Scan for the cell matching the given text and deliver its (x, y) coordinate at center. 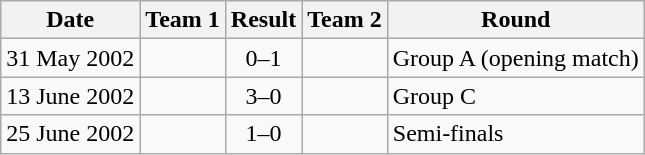
25 June 2002 (70, 134)
Group C (516, 96)
1–0 (263, 134)
3–0 (263, 96)
Group A (opening match) (516, 58)
Team 2 (345, 20)
13 June 2002 (70, 96)
Round (516, 20)
Semi-finals (516, 134)
31 May 2002 (70, 58)
Team 1 (183, 20)
Result (263, 20)
Date (70, 20)
0–1 (263, 58)
